Return [X, Y] of the center of cell containing provided text 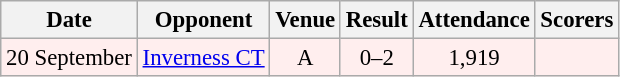
20 September [69, 58]
Result [376, 20]
Attendance [474, 20]
1,919 [474, 58]
0–2 [376, 58]
A [306, 58]
Date [69, 20]
Scorers [577, 20]
Opponent [204, 20]
Venue [306, 20]
Inverness CT [204, 58]
